Identify which cell holds the provided text, then report its [X, Y] central coordinate. 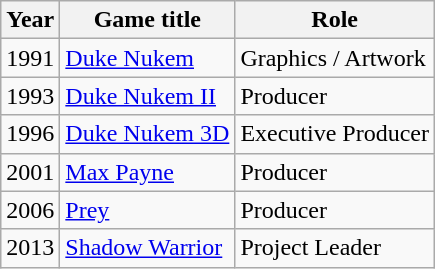
Year [30, 20]
Prey [148, 210]
Project Leader [335, 248]
Role [335, 20]
2013 [30, 248]
Duke Nukem II [148, 96]
Graphics / Artwork [335, 58]
Game title [148, 20]
Executive Producer [335, 134]
2006 [30, 210]
Duke Nukem 3D [148, 134]
2001 [30, 172]
1996 [30, 134]
1993 [30, 96]
1991 [30, 58]
Shadow Warrior [148, 248]
Duke Nukem [148, 58]
Max Payne [148, 172]
